Detect which cell encompasses the target text, then output its (x, y) center coordinate. 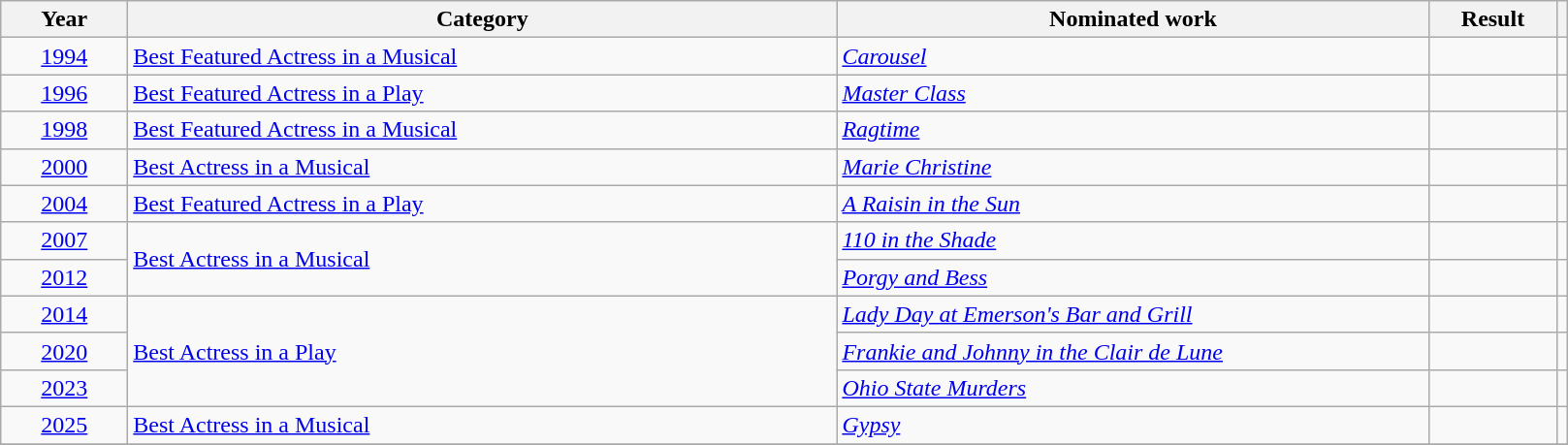
Ohio State Murders (1133, 388)
2000 (64, 167)
2023 (64, 388)
Year (64, 19)
Category (483, 19)
1994 (64, 56)
Marie Christine (1133, 167)
Nominated work (1133, 19)
2025 (64, 425)
Master Class (1133, 93)
Best Actress in a Play (483, 351)
A Raisin in the Sun (1133, 204)
2004 (64, 204)
110 in the Shade (1133, 240)
Carousel (1133, 56)
Result (1493, 19)
1998 (64, 130)
2020 (64, 351)
2007 (64, 240)
Porgy and Bess (1133, 277)
2012 (64, 277)
1996 (64, 93)
Lady Day at Emerson's Bar and Grill (1133, 314)
Gypsy (1133, 425)
Frankie and Johnny in the Clair de Lune (1133, 351)
2014 (64, 314)
Ragtime (1133, 130)
